Output the (X, Y) coordinate of the center of the cell containing the given text.  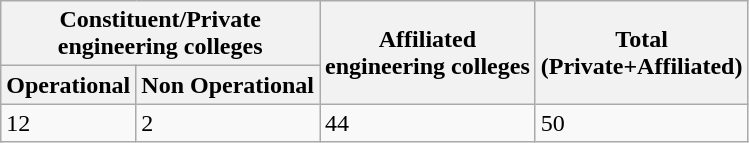
Non Operational (228, 85)
2 (228, 123)
Total(Private+Affiliated) (642, 52)
44 (428, 123)
Constituent/Privateengineering colleges (160, 34)
50 (642, 123)
Operational (68, 85)
Affiliatedengineering colleges (428, 52)
12 (68, 123)
